Detect which cell encompasses the target text, then output its [X, Y] center coordinate. 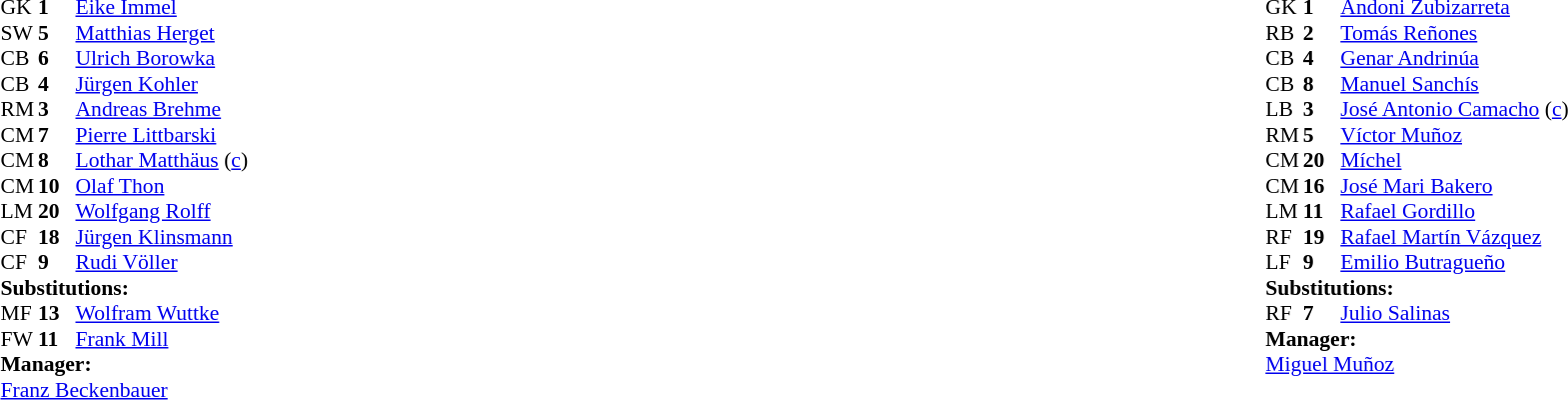
LB [1284, 109]
Matthias Herget [162, 33]
Wolfram Wuttke [162, 313]
José Mari Bakero [1454, 186]
José Antonio Camacho (c) [1454, 109]
Wolfgang Rolff [162, 211]
10 [57, 186]
Julio Salinas [1454, 313]
18 [57, 237]
Rafael Gordillo [1454, 211]
MF [19, 313]
Genar Andrinúa [1454, 59]
Frank Mill [162, 339]
Míchel [1454, 161]
Pierre Littbarski [162, 135]
Lothar Matthäus (c) [162, 161]
Emilio Butragueño [1454, 263]
Manuel Sanchís [1454, 84]
16 [1322, 186]
Tomás Reñones [1454, 33]
Rudi Völler [162, 263]
Miguel Muñoz [1417, 365]
Rafael Martín Vázquez [1454, 237]
6 [57, 59]
LF [1284, 263]
Víctor Muñoz [1454, 135]
Ulrich Borowka [162, 59]
RB [1284, 33]
19 [1322, 237]
13 [57, 313]
Jürgen Klinsmann [162, 237]
2 [1322, 33]
Olaf Thon [162, 186]
FW [19, 339]
Andreas Brehme [162, 109]
SW [19, 33]
Jürgen Kohler [162, 84]
